Capture the cell that displays the provided text and extract its (x, y) central coordinate. 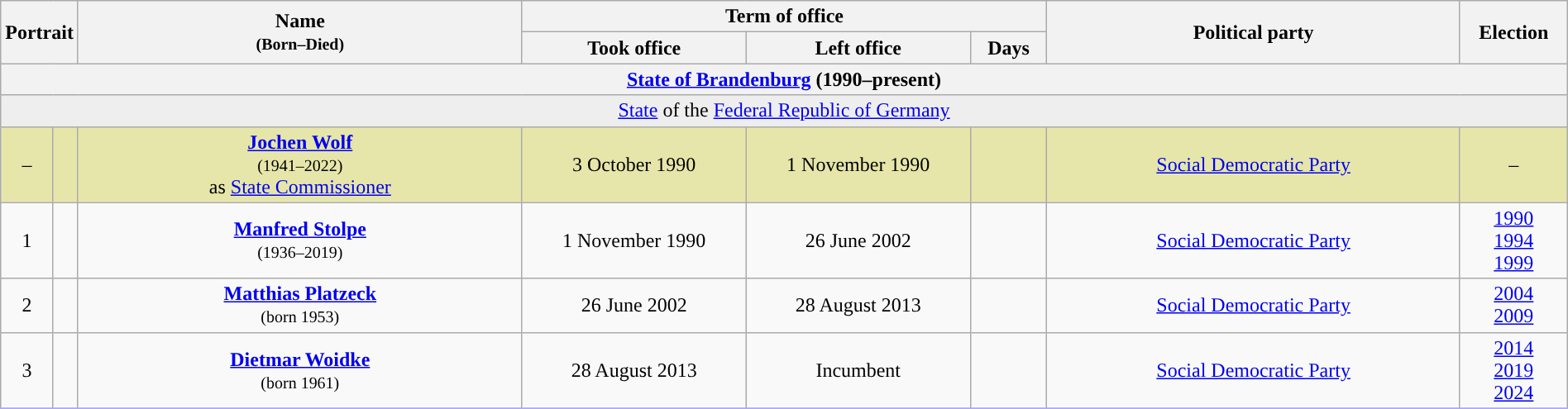
Matthias Platzeck(born 1953) (299, 306)
3 (26, 370)
2 (26, 306)
Term of office (784, 17)
Dietmar Woidke(born 1961) (299, 370)
State of Brandenburg (1990–present) (784, 79)
Manfred Stolpe(1936–2019) (299, 240)
199019941999 (1513, 240)
Name(Born–Died) (299, 32)
Jochen Wolf(1941–2022)as State Commissioner (299, 164)
20042009 (1513, 306)
1 (26, 240)
State of the Federal Republic of Germany (784, 111)
3 October 1990 (633, 164)
Days (1009, 48)
Incumbent (858, 370)
201420192024 (1513, 370)
Took office (633, 48)
Election (1513, 32)
Portrait (40, 32)
Left office (858, 48)
Political party (1254, 32)
